Return the (x, y) coordinate for the center point of the cell that contains the specified text.  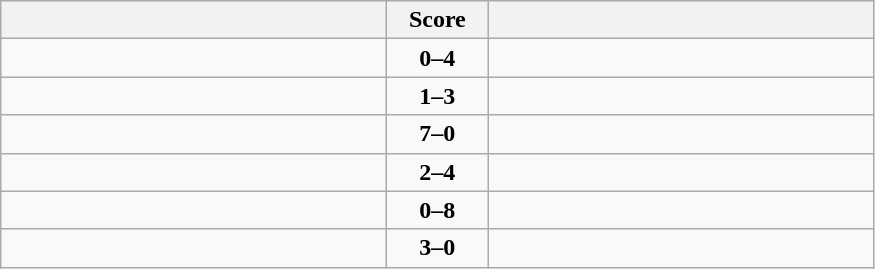
Score (438, 20)
7–0 (438, 134)
0–4 (438, 58)
0–8 (438, 210)
2–4 (438, 172)
3–0 (438, 248)
1–3 (438, 96)
